Detect which cell encompasses the target text, then output its [X, Y] center coordinate. 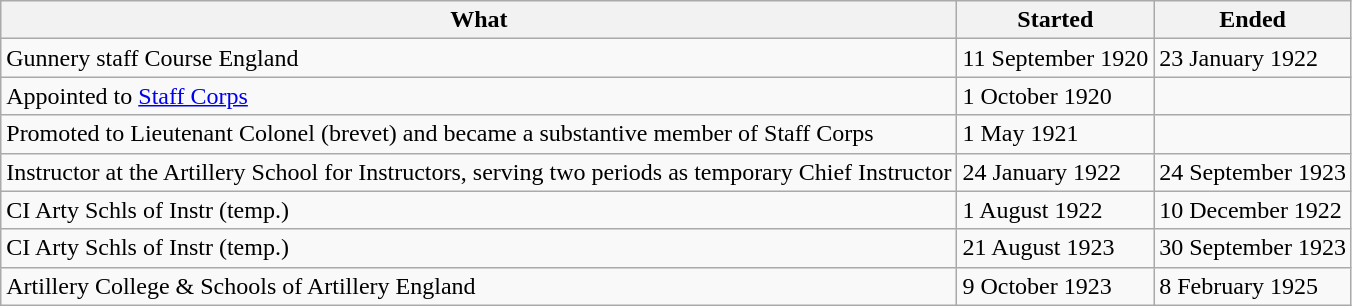
What [479, 20]
Artillery College & Schools of Artillery England [479, 286]
1 August 1922 [1056, 210]
1 May 1921 [1056, 134]
Promoted to Lieutenant Colonel (brevet) and became a substantive member of Staff Corps [479, 134]
1 October 1920 [1056, 96]
8 February 1925 [1253, 286]
30 September 1923 [1253, 248]
Gunnery staff Course England [479, 58]
24 January 1922 [1056, 172]
9 October 1923 [1056, 286]
10 December 1922 [1253, 210]
Instructor at the Artillery School for Instructors, serving two periods as temporary Chief Instructor [479, 172]
Ended [1253, 20]
21 August 1923 [1056, 248]
11 September 1920 [1056, 58]
Appointed to Staff Corps [479, 96]
23 January 1922 [1253, 58]
24 September 1923 [1253, 172]
Started [1056, 20]
